Locate the cell with the specified text and output its [x, y] center coordinate. 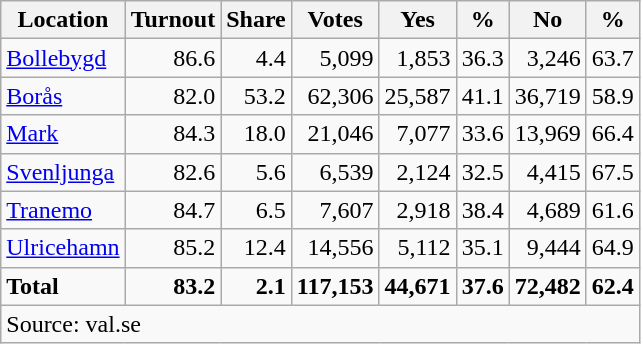
64.9 [612, 248]
44,671 [418, 286]
Ulricehamn [63, 248]
41.1 [482, 96]
2,124 [418, 172]
82.0 [173, 96]
82.6 [173, 172]
35.1 [482, 248]
84.7 [173, 210]
1,853 [418, 58]
58.9 [612, 96]
36.3 [482, 58]
4.4 [256, 58]
5,099 [335, 58]
13,969 [548, 134]
25,587 [418, 96]
Bollebygd [63, 58]
5,112 [418, 248]
67.5 [612, 172]
83.2 [173, 286]
62.4 [612, 286]
Yes [418, 20]
6.5 [256, 210]
4,689 [548, 210]
18.0 [256, 134]
21,046 [335, 134]
85.2 [173, 248]
No [548, 20]
14,556 [335, 248]
36,719 [548, 96]
84.3 [173, 134]
4,415 [548, 172]
Source: val.se [320, 324]
Svenljunga [63, 172]
33.6 [482, 134]
32.5 [482, 172]
53.2 [256, 96]
37.6 [482, 286]
2,918 [418, 210]
9,444 [548, 248]
Turnout [173, 20]
7,077 [418, 134]
7,607 [335, 210]
72,482 [548, 286]
62,306 [335, 96]
2.1 [256, 286]
3,246 [548, 58]
5.6 [256, 172]
86.6 [173, 58]
Votes [335, 20]
61.6 [612, 210]
66.4 [612, 134]
Location [63, 20]
38.4 [482, 210]
Mark [63, 134]
6,539 [335, 172]
Share [256, 20]
117,153 [335, 286]
12.4 [256, 248]
Tranemo [63, 210]
63.7 [612, 58]
Total [63, 286]
Borås [63, 96]
